For the text-containing cell, return its midpoint in [x, y] coordinate format. 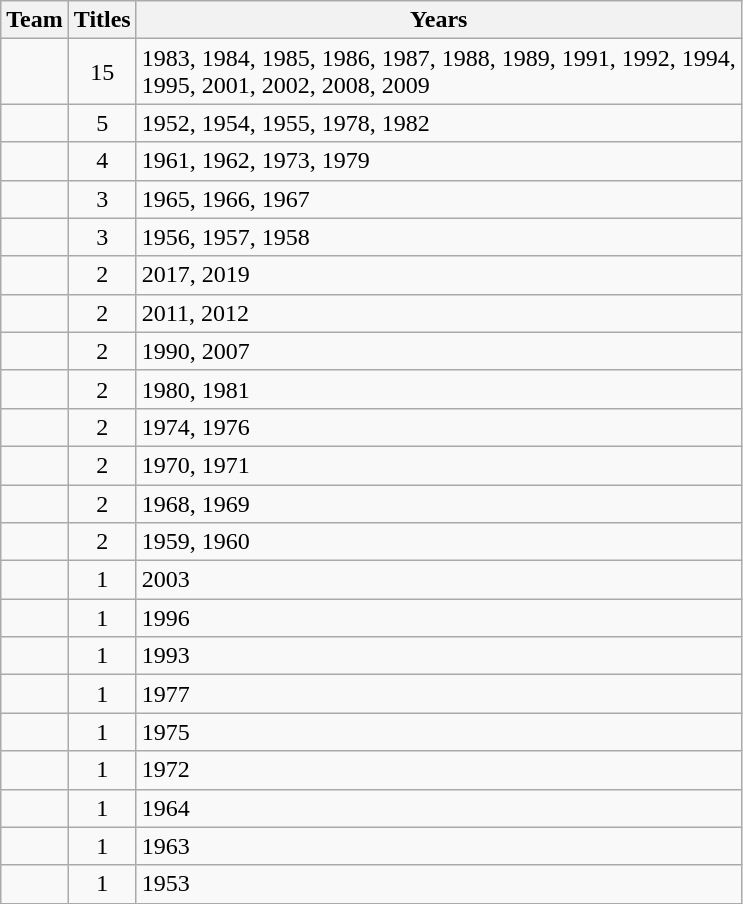
1964 [438, 808]
1968, 1969 [438, 503]
1953 [438, 884]
5 [102, 123]
1952, 1954, 1955, 1978, 1982 [438, 123]
1983, 1984, 1985, 1986, 1987, 1988, 1989, 1991, 1992, 1994,1995, 2001, 2002, 2008, 2009 [438, 72]
1975 [438, 732]
Titles [102, 20]
1965, 1966, 1967 [438, 199]
Team [35, 20]
Years [438, 20]
1956, 1957, 1958 [438, 237]
2003 [438, 580]
1972 [438, 770]
1961, 1962, 1973, 1979 [438, 161]
1974, 1976 [438, 427]
2017, 2019 [438, 275]
1993 [438, 656]
4 [102, 161]
1980, 1981 [438, 389]
1963 [438, 846]
1959, 1960 [438, 542]
1977 [438, 694]
1970, 1971 [438, 465]
2011, 2012 [438, 313]
1990, 2007 [438, 351]
15 [102, 72]
1996 [438, 618]
